Return the (X, Y) coordinate for the center point of the cell that contains the specified text.  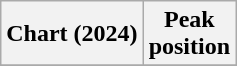
Chart (2024) (72, 34)
Peakposition (189, 34)
